Find where the given text appears and provide that cell's center as (X, Y) coordinate. 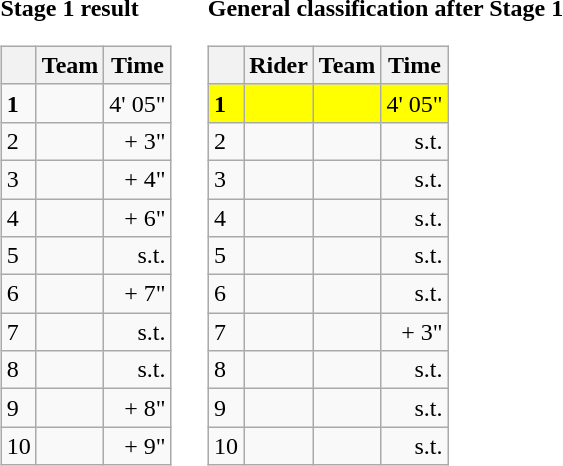
Rider (279, 65)
+ 6" (138, 217)
+ 4" (138, 179)
+ 9" (138, 446)
+ 7" (138, 294)
+ 8" (138, 408)
